For the text-containing cell, return its midpoint in [X, Y] coordinate format. 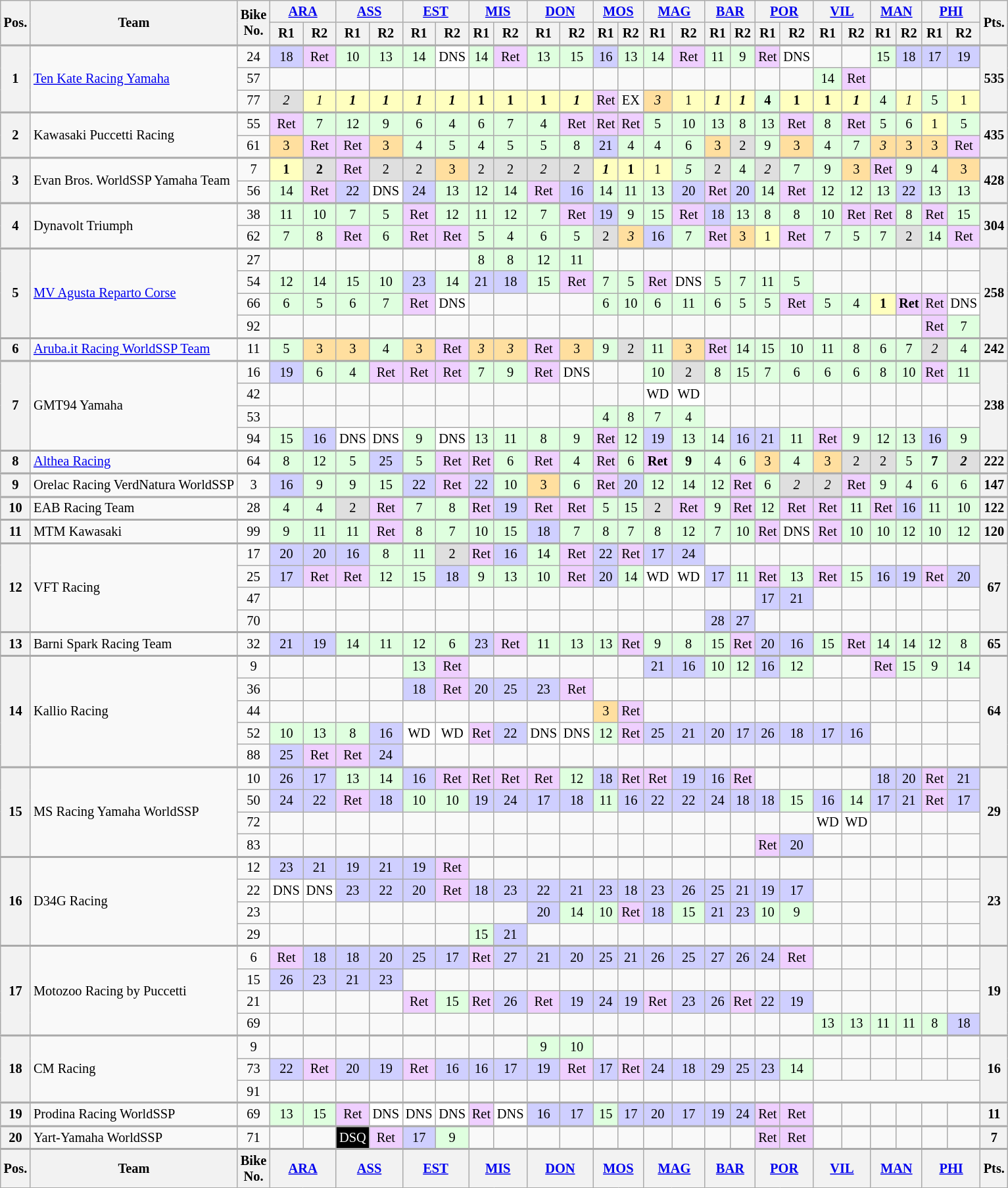
VFT Racing [134, 587]
435 [994, 135]
MTM Kawasaki [134, 531]
EAB Racing Team [134, 508]
55 [254, 124]
Evan Bros. WorldSSP Yamaha Team [134, 180]
Motozoo Racing by Puccetti [134, 991]
72 [254, 822]
MV Agusta Reparto Corse [134, 293]
535 [994, 78]
61 [254, 146]
Barni Spark Racing Team [134, 643]
DSQ [352, 1137]
70 [254, 621]
242 [994, 348]
Dynavolt Triumph [134, 225]
88 [254, 755]
GMT94 Yamaha [134, 406]
52 [254, 733]
94 [254, 439]
222 [994, 462]
Orelac Racing VerdNatura WorldSSP [134, 485]
54 [254, 282]
73 [254, 1069]
Aruba.it Racing WorldSSP Team [134, 348]
92 [254, 326]
122 [994, 508]
428 [994, 180]
147 [994, 485]
238 [994, 406]
71 [254, 1137]
53 [254, 417]
Althea Racing [134, 462]
D34G Racing [134, 901]
36 [254, 689]
CM Racing [134, 1069]
EX [631, 101]
38 [254, 214]
Prodina Racing WorldSSP [134, 1114]
50 [254, 801]
304 [994, 225]
MS Racing Yamaha WorldSSP [134, 811]
66 [254, 304]
77 [254, 101]
120 [994, 531]
62 [254, 237]
258 [994, 293]
Kawasaki Puccetti Racing [134, 135]
56 [254, 191]
91 [254, 1091]
47 [254, 598]
Yart-Yamaha WorldSSP [134, 1137]
57 [254, 79]
99 [254, 531]
Kallio Racing [134, 711]
83 [254, 845]
44 [254, 711]
67 [994, 587]
Ten Kate Racing Yamaha [134, 78]
65 [994, 643]
42 [254, 394]
32 [254, 643]
